Find where the given text appears and provide that cell's center as [x, y] coordinate. 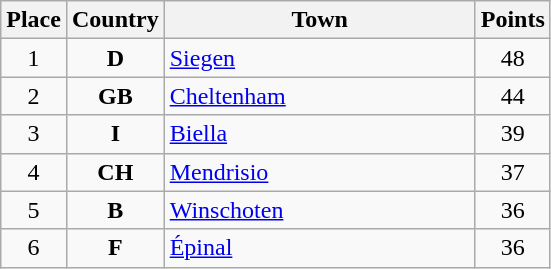
Points [512, 20]
Épinal [320, 248]
Winschoten [320, 210]
3 [34, 134]
D [115, 58]
Siegen [320, 58]
6 [34, 248]
39 [512, 134]
I [115, 134]
Place [34, 20]
48 [512, 58]
44 [512, 96]
Town [320, 20]
37 [512, 172]
Country [115, 20]
Mendrisio [320, 172]
4 [34, 172]
GB [115, 96]
2 [34, 96]
1 [34, 58]
F [115, 248]
5 [34, 210]
Biella [320, 134]
Cheltenham [320, 96]
CH [115, 172]
B [115, 210]
